Determine the (X, Y) coordinate at the center of the cell enclosing the given text.  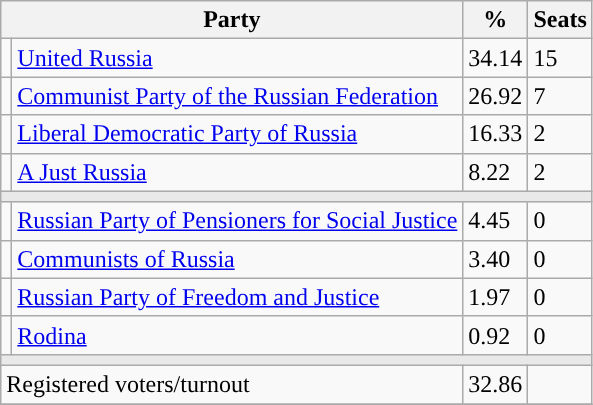
8.22 (496, 172)
1.97 (496, 297)
Russian Party of Pensioners for Social Justice (238, 221)
4.45 (496, 221)
26.92 (496, 96)
3.40 (496, 259)
Seats (560, 20)
Liberal Democratic Party of Russia (238, 134)
0.92 (496, 335)
7 (560, 96)
Registered voters/turnout (232, 384)
Party (232, 20)
16.33 (496, 134)
Communists of Russia (238, 259)
Communist Party of the Russian Federation (238, 96)
United Russia (238, 58)
Rodina (238, 335)
Russian Party of Freedom and Justice (238, 297)
34.14 (496, 58)
32.86 (496, 384)
15 (560, 58)
A Just Russia (238, 172)
% (496, 20)
